Find where the given text appears and provide that cell's center as (x, y) coordinate. 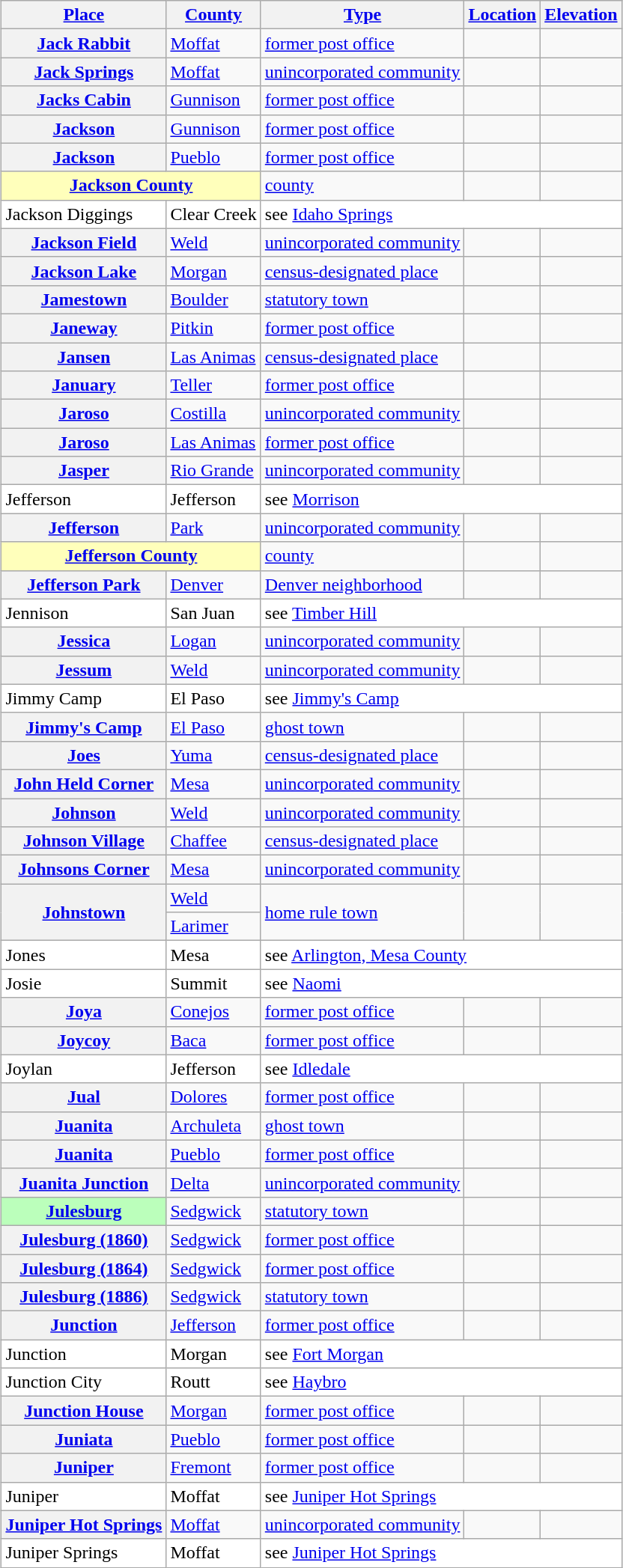
Park (213, 528)
San Juan (213, 613)
Juniper Hot Springs (84, 1525)
Jones (84, 955)
January (84, 385)
Jefferson Park (84, 585)
Juniper Springs (84, 1553)
Fremont (213, 1468)
Juniata (84, 1439)
Costilla (213, 414)
Janeway (84, 328)
Place (84, 15)
Logan (213, 641)
Jack Springs (84, 72)
Johnson (84, 812)
see Naomi (441, 983)
Johnson Village (84, 841)
Johnstown (84, 912)
Joya (84, 1012)
see Arlington, Mesa County (441, 955)
Jackson Lake (84, 271)
see Idaho Springs (441, 214)
see Fort Morgan (441, 1354)
Julesburg (1860) (84, 1239)
Jacks Cabin (84, 100)
see Morrison (441, 499)
Jessum (84, 670)
see Timber Hill (441, 613)
Archuleta (213, 1126)
Type (362, 15)
see Idledale (441, 1069)
Junction House (84, 1411)
Julesburg (1864) (84, 1269)
Jack Rabbit (84, 43)
Dolores (213, 1097)
Jimmy Camp (84, 698)
Boulder (213, 299)
Jimmy's Camp (84, 727)
Jefferson County (131, 556)
Jasper (84, 471)
Joylan (84, 1069)
Jackson Diggings (84, 214)
Junction City (84, 1382)
Jamestown (84, 299)
Denver (213, 585)
County (213, 15)
Jackson Field (84, 242)
Summit (213, 983)
Rio Grande (213, 471)
home rule town (362, 912)
see Jimmy's Camp (441, 698)
Routt (213, 1382)
Yuma (213, 755)
Delta (213, 1183)
John Held Corner (84, 784)
Joes (84, 755)
Jessica (84, 641)
Joycoy (84, 1040)
Clear Creek (213, 214)
Jansen (84, 357)
Josie (84, 983)
Elevation (581, 15)
Teller (213, 385)
Julesburg (1886) (84, 1297)
Chaffee (213, 841)
Jennison (84, 613)
Conejos (213, 1012)
Juanita Junction (84, 1183)
Pitkin (213, 328)
Location (502, 15)
Jual (84, 1097)
Baca (213, 1040)
see Haybro (441, 1382)
Larimer (213, 927)
Johnsons Corner (84, 870)
Julesburg (84, 1211)
Jackson County (131, 186)
Denver neighborhood (362, 585)
